Determine the (x, y) coordinate at the center of the cell enclosing the given text.  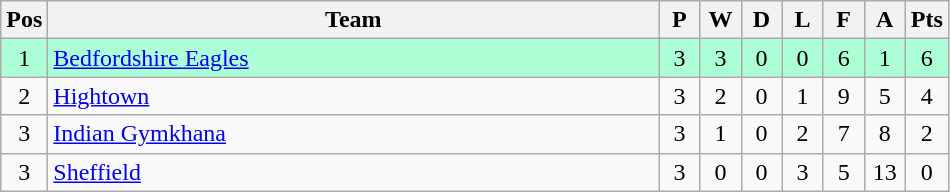
D (762, 20)
Pts (926, 20)
Sheffield (354, 172)
4 (926, 96)
13 (884, 172)
8 (884, 134)
Hightown (354, 96)
Pos (24, 20)
L (802, 20)
P (680, 20)
Indian Gymkhana (354, 134)
7 (844, 134)
A (884, 20)
W (720, 20)
9 (844, 96)
Bedfordshire Eagles (354, 58)
F (844, 20)
Team (354, 20)
